Output the [X, Y] coordinate of the center of the cell containing the given text.  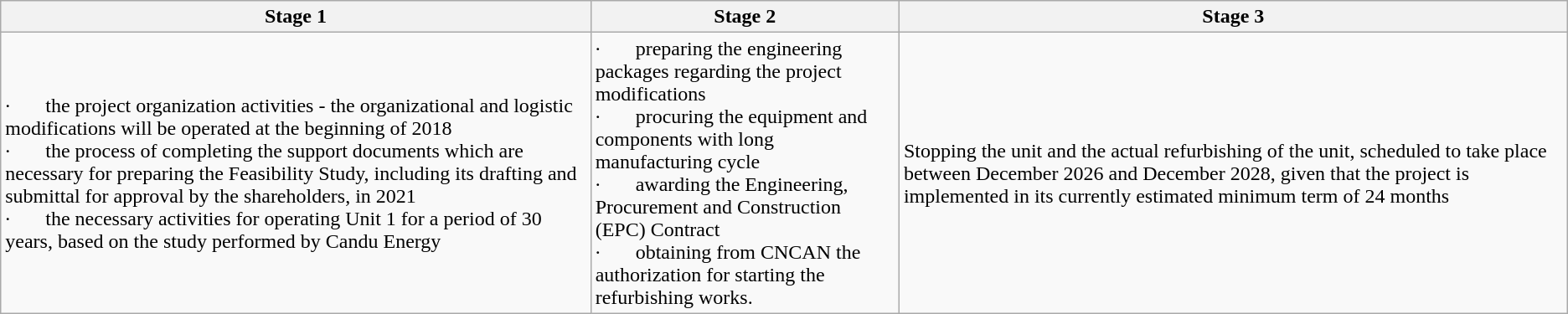
Stage 3 [1233, 17]
Stage 2 [745, 17]
Stage 1 [296, 17]
